Search for the cell housing the specified text and yield its [x, y] center coordinate. 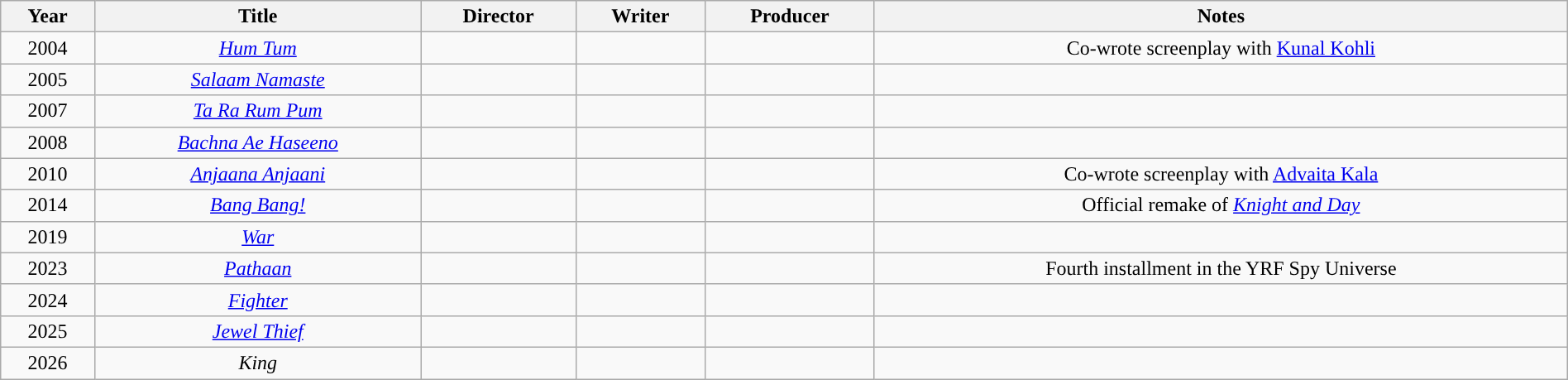
2010 [48, 174]
Bang Bang! [258, 205]
King [258, 363]
Producer [789, 17]
Year [48, 17]
2004 [48, 48]
2008 [48, 142]
Fourth installment in the YRF Spy Universe [1221, 268]
Hum Tum [258, 48]
Jewel Thief [258, 331]
Writer [640, 17]
2007 [48, 111]
Co-wrote screenplay with Kunal Kohli [1221, 48]
Pathaan [258, 268]
2025 [48, 331]
2014 [48, 205]
Bachna Ae Haseeno [258, 142]
War [258, 237]
Fighter [258, 300]
2019 [48, 237]
Ta Ra Rum Pum [258, 111]
Salaam Namaste [258, 79]
2026 [48, 363]
Anjaana Anjaani [258, 174]
Title [258, 17]
Official remake of Knight and Day [1221, 205]
Co-wrote screenplay with Advaita Kala [1221, 174]
2023 [48, 268]
2005 [48, 79]
Notes [1221, 17]
Director [498, 17]
2024 [48, 300]
